Identify which cell holds the provided text, then report its [X, Y] central coordinate. 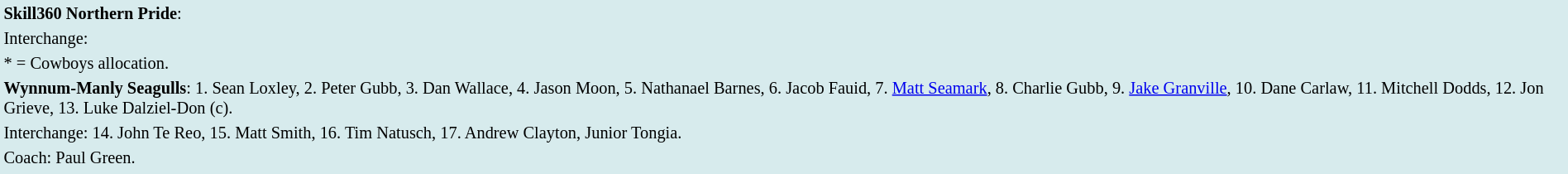
Interchange: 14. John Te Reo, 15. Matt Smith, 16. Tim Natusch, 17. Andrew Clayton, Junior Tongia. [784, 133]
* = Cowboys allocation. [784, 63]
Interchange: [784, 38]
Skill360 Northern Pride: [784, 13]
Coach: Paul Green. [784, 157]
